Return [x, y] of the center of cell containing provided text 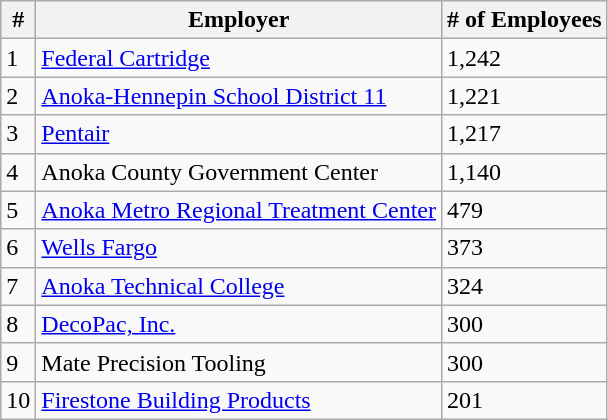
324 [524, 286]
6 [18, 248]
Anoka County Government Center [239, 172]
10 [18, 400]
Firestone Building Products [239, 400]
# [18, 20]
373 [524, 248]
2 [18, 96]
1 [18, 58]
479 [524, 210]
9 [18, 362]
1,217 [524, 134]
Employer [239, 20]
Pentair [239, 134]
Anoka Technical College [239, 286]
1,242 [524, 58]
5 [18, 210]
DecoPac, Inc. [239, 324]
Anoka-Hennepin School District 11 [239, 96]
201 [524, 400]
Anoka Metro Regional Treatment Center [239, 210]
Wells Fargo [239, 248]
Federal Cartridge [239, 58]
1,140 [524, 172]
7 [18, 286]
4 [18, 172]
1,221 [524, 96]
3 [18, 134]
8 [18, 324]
Mate Precision Tooling [239, 362]
# of Employees [524, 20]
